Determine the (x, y) coordinate at the center of the cell enclosing the given text.  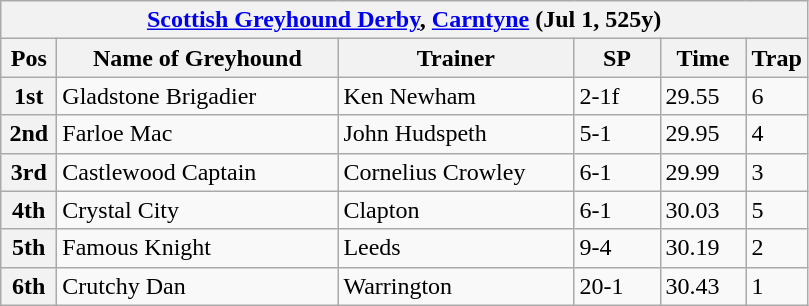
1st (29, 96)
Leeds (456, 248)
4th (29, 210)
5-1 (617, 134)
2nd (29, 134)
4 (776, 134)
9-4 (617, 248)
6th (29, 286)
1 (776, 286)
Crutchy Dan (198, 286)
5 (776, 210)
Gladstone Brigadier (198, 96)
Famous Knight (198, 248)
Castlewood Captain (198, 172)
Warrington (456, 286)
5th (29, 248)
Cornelius Crowley (456, 172)
Trainer (456, 58)
John Hudspeth (456, 134)
Scottish Greyhound Derby, Carntyne (Jul 1, 525y) (404, 20)
Time (703, 58)
20-1 (617, 286)
Pos (29, 58)
2 (776, 248)
29.55 (703, 96)
3rd (29, 172)
Trap (776, 58)
3 (776, 172)
29.95 (703, 134)
Name of Greyhound (198, 58)
29.99 (703, 172)
SP (617, 58)
Crystal City (198, 210)
Clapton (456, 210)
30.03 (703, 210)
Ken Newham (456, 96)
30.19 (703, 248)
6 (776, 96)
Farloe Mac (198, 134)
2-1f (617, 96)
30.43 (703, 286)
